Scan for the cell matching the given text and deliver its [X, Y] coordinate at center. 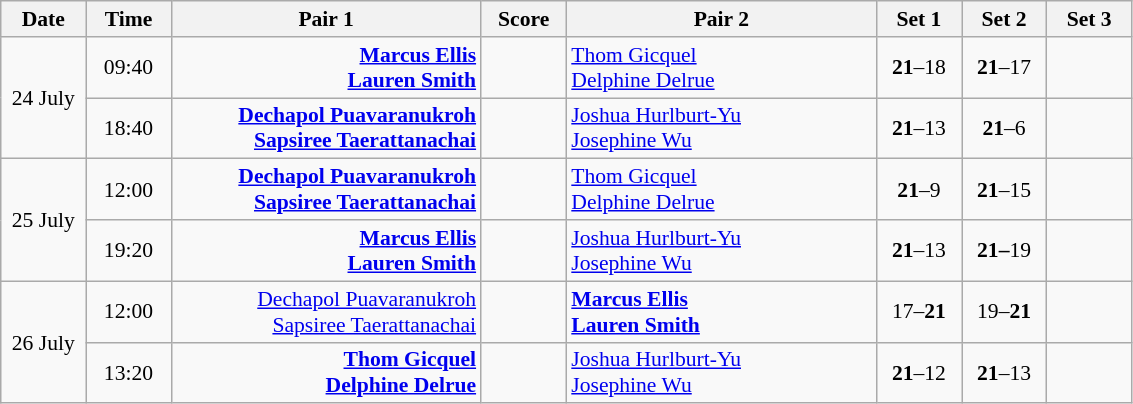
18:40 [128, 128]
17–21 [918, 312]
21–15 [1004, 190]
13:20 [128, 372]
Pair 1 [326, 19]
21–18 [918, 68]
Pair 2 [721, 19]
Date [44, 19]
09:40 [128, 68]
Score [524, 19]
21–6 [1004, 128]
21–19 [1004, 250]
21–17 [1004, 68]
26 July [44, 342]
21–9 [918, 190]
Set 3 [1090, 19]
24 July [44, 98]
25 July [44, 220]
19–21 [1004, 312]
21–12 [918, 372]
Set 1 [918, 19]
Set 2 [1004, 19]
19:20 [128, 250]
Time [128, 19]
